Determine the [X, Y] coordinate at the center of the cell enclosing the given text.  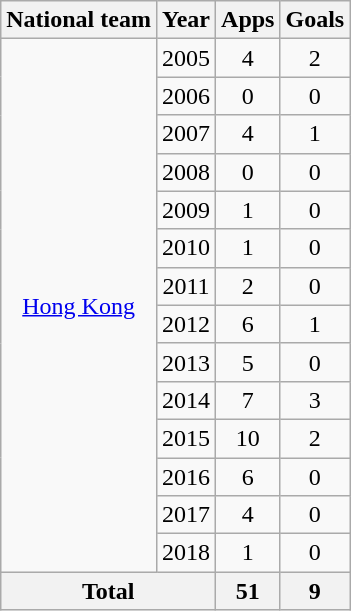
2018 [186, 553]
2017 [186, 515]
2015 [186, 438]
5 [248, 362]
3 [315, 400]
2008 [186, 172]
Year [186, 20]
51 [248, 591]
2007 [186, 134]
Goals [315, 20]
2013 [186, 362]
9 [315, 591]
2014 [186, 400]
2009 [186, 210]
7 [248, 400]
Total [108, 591]
2012 [186, 324]
10 [248, 438]
2005 [186, 58]
2010 [186, 248]
Apps [248, 20]
2016 [186, 477]
Hong Kong [79, 306]
National team [79, 20]
2006 [186, 96]
2011 [186, 286]
